Capture the cell that displays the provided text and extract its [X, Y] central coordinate. 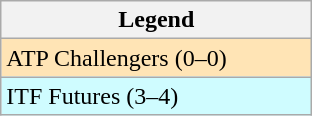
Legend [156, 20]
ITF Futures (3–4) [156, 96]
ATP Challengers (0–0) [156, 58]
